From the cell containing the given text, extract its center point as (X, Y) coordinate. 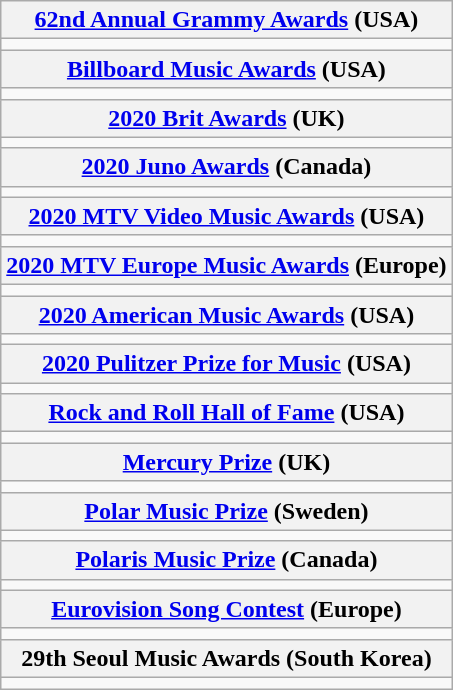
Eurovision Song Contest (Europe) (226, 609)
2020 Pulitzer Prize for Music (USA) (226, 364)
2020 Brit Awards (UK) (226, 118)
Polar Music Prize (Sweden) (226, 511)
Billboard Music Awards (USA) (226, 69)
2020 MTV Video Music Awards (USA) (226, 216)
Rock and Roll Hall of Fame (USA) (226, 413)
29th Seoul Music Awards (South Korea) (226, 658)
Polaris Music Prize (Canada) (226, 560)
2020 Juno Awards (Canada) (226, 167)
2020 American Music Awards (USA) (226, 315)
62nd Annual Grammy Awards (USA) (226, 20)
Mercury Prize (UK) (226, 462)
2020 MTV Europe Music Awards (Europe) (226, 265)
